Scan for the cell matching the given text and deliver its [X, Y] coordinate at center. 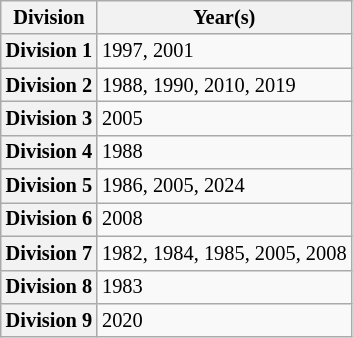
Division 9 [49, 320]
1997, 2001 [224, 51]
Division 3 [49, 118]
2005 [224, 118]
Division 4 [49, 152]
Division 7 [49, 253]
Year(s) [224, 17]
Division 8 [49, 287]
2020 [224, 320]
1988, 1990, 2010, 2019 [224, 85]
1982, 1984, 1985, 2005, 2008 [224, 253]
1988 [224, 152]
Division 5 [49, 186]
Division 6 [49, 219]
1986, 2005, 2024 [224, 186]
Division 2 [49, 85]
2008 [224, 219]
1983 [224, 287]
Division 1 [49, 51]
Division [49, 17]
